Scan for the cell matching the given text and deliver its [X, Y] coordinate at center. 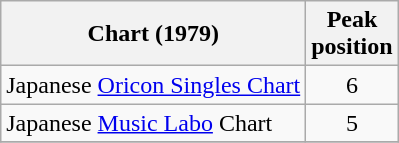
Japanese Music Labo Chart [154, 123]
Chart (1979) [154, 34]
5 [352, 123]
6 [352, 85]
Peakposition [352, 34]
Japanese Oricon Singles Chart [154, 85]
